For the text-containing cell, return its midpoint in (x, y) coordinate format. 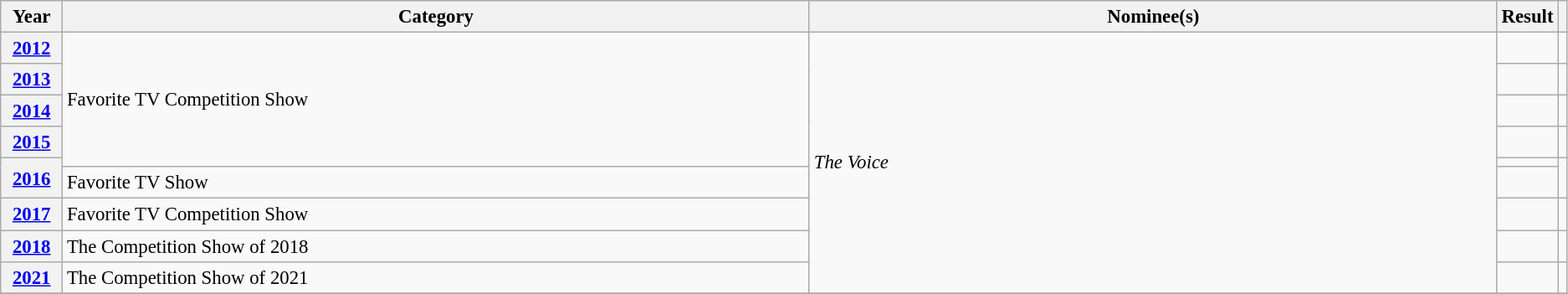
2018 (32, 246)
The Competition Show of 2021 (437, 277)
Year (32, 17)
2015 (32, 142)
The Competition Show of 2018 (437, 246)
2017 (32, 214)
2013 (32, 80)
Category (437, 17)
2014 (32, 111)
Nominee(s) (1153, 17)
The Voice (1153, 162)
2016 (32, 178)
Result (1528, 17)
Favorite TV Show (437, 183)
2012 (32, 49)
2021 (32, 277)
